Extract the [x, y] coordinate from the center of the cell holding the provided text.  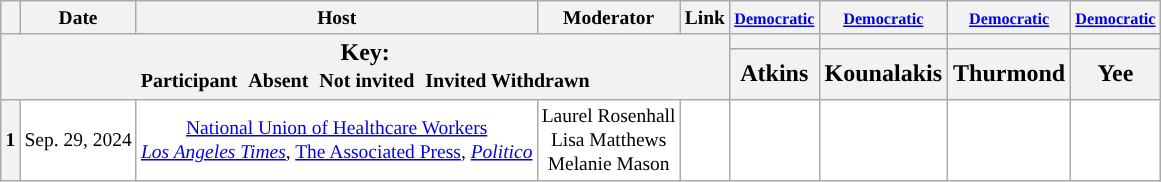
Thurmond [1010, 74]
National Union of Healthcare WorkersLos Angeles Times, The Associated Press, Politico [336, 140]
Date [78, 18]
Kounalakis [883, 74]
Moderator [608, 18]
Link [704, 18]
Host [336, 18]
Laurel RosenhallLisa MatthewsMelanie Mason [608, 140]
1 [10, 140]
Key: Participant Absent Not invited Invited Withdrawn [366, 66]
Yee [1116, 74]
Sep. 29, 2024 [78, 140]
Atkins [775, 74]
